Return [X, Y] of the center of cell containing provided text 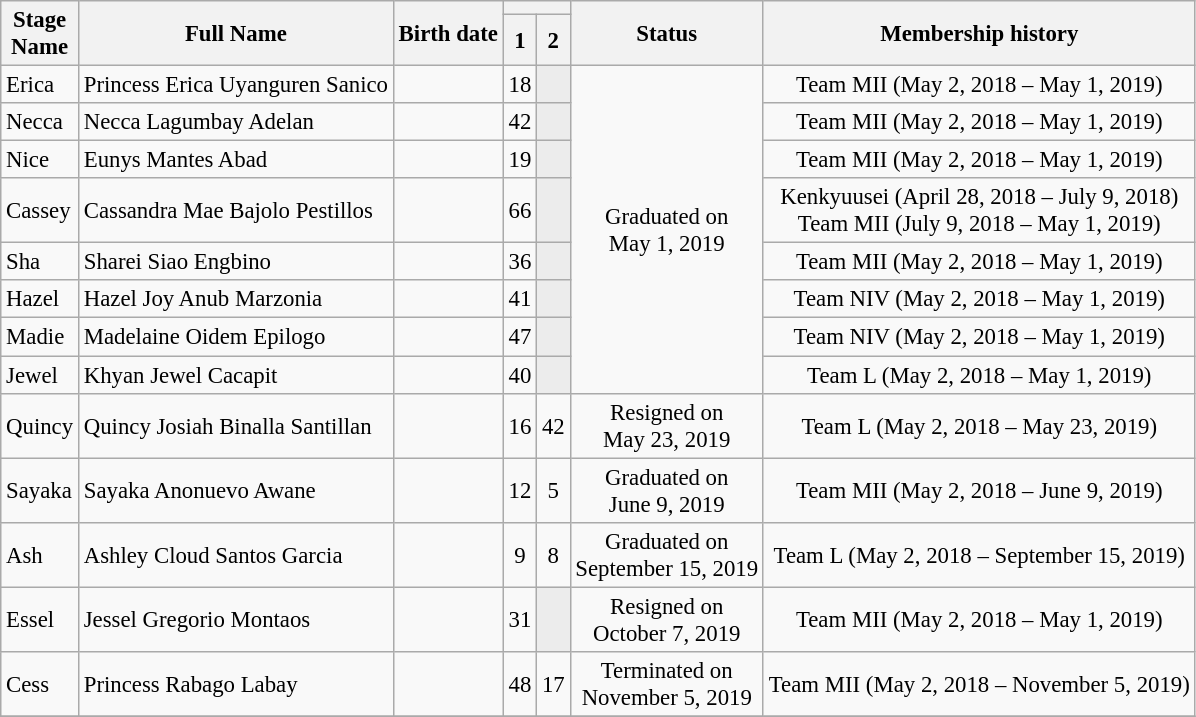
Hazel Joy Anub Marzonia [236, 299]
Quincy Josiah Binalla Santillan [236, 426]
Ash [40, 554]
48 [520, 684]
Team MII (May 2, 2018 – June 9, 2019) [979, 490]
Sha [40, 262]
Madelaine Oidem Epilogo [236, 337]
Resigned onOctober 7, 2019 [666, 620]
Eunys Mantes Abad [236, 160]
StageName [40, 34]
Quincy [40, 426]
Team L (May 2, 2018 – May 1, 2019) [979, 375]
Erica [40, 85]
31 [520, 620]
5 [554, 490]
Kenkyuusei (April 28, 2018 – July 9, 2018)Team MII (July 9, 2018 – May 1, 2019) [979, 210]
Ashley Cloud Santos Garcia [236, 554]
Resigned onMay 23, 2019 [666, 426]
8 [554, 554]
41 [520, 299]
17 [554, 684]
Cassey [40, 210]
19 [520, 160]
2 [554, 40]
Team L (May 2, 2018 – May 23, 2019) [979, 426]
9 [520, 554]
Jewel [40, 375]
Membership history [979, 34]
Necca Lagumbay Adelan [236, 122]
Essel [40, 620]
47 [520, 337]
Sayaka Anonuevo Awane [236, 490]
Team MII (May 2, 2018 – November 5, 2019) [979, 684]
Princess Erica Uyanguren Sanico [236, 85]
Jessel Gregorio Montaos [236, 620]
40 [520, 375]
Terminated onNovember 5, 2019 [666, 684]
Hazel [40, 299]
12 [520, 490]
Full Name [236, 34]
Sharei Siao Engbino [236, 262]
Graduated onJune 9, 2019 [666, 490]
Nice [40, 160]
Sayaka [40, 490]
Team L (May 2, 2018 – September 15, 2019) [979, 554]
66 [520, 210]
18 [520, 85]
Graduated onSeptember 15, 2019 [666, 554]
36 [520, 262]
Necca [40, 122]
1 [520, 40]
Graduated onMay 1, 2019 [666, 230]
Cess [40, 684]
Princess Rabago Labay [236, 684]
Khyan Jewel Cacapit [236, 375]
Cassandra Mae Bajolo Pestillos [236, 210]
Birth date [448, 34]
Status [666, 34]
Madie [40, 337]
16 [520, 426]
